Search for the cell housing the specified text and yield its (x, y) center coordinate. 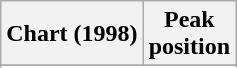
Peak position (189, 34)
Chart (1998) (72, 34)
